For the text-containing cell, return its midpoint in [x, y] coordinate format. 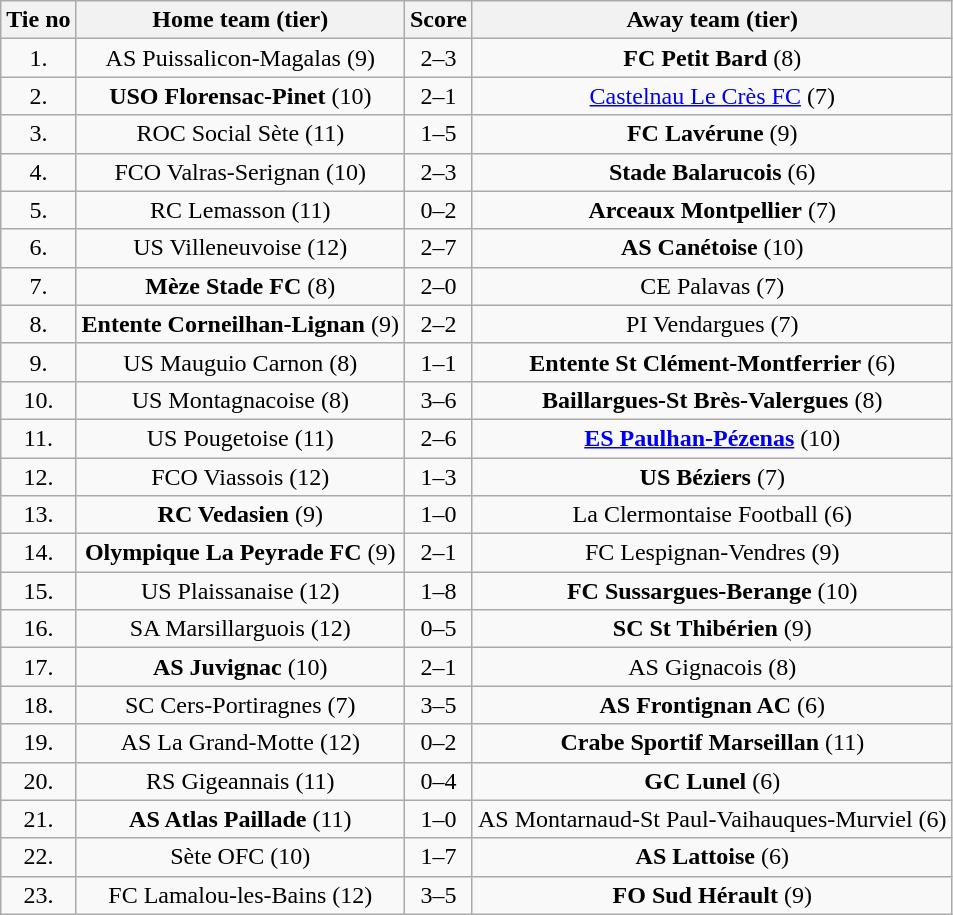
1–1 [438, 362]
FO Sud Hérault (9) [712, 895]
1–3 [438, 477]
22. [38, 857]
17. [38, 667]
Tie no [38, 20]
Castelnau Le Crès FC (7) [712, 96]
GC Lunel (6) [712, 781]
AS Canétoise (10) [712, 248]
3. [38, 134]
FCO Viassois (12) [240, 477]
2. [38, 96]
2–2 [438, 324]
10. [38, 400]
US Villeneuvoise (12) [240, 248]
20. [38, 781]
AS Atlas Paillade (11) [240, 819]
1. [38, 58]
RS Gigeannais (11) [240, 781]
Baillargues-St Brès-Valergues (8) [712, 400]
AS Montarnaud-St Paul-Vaihauques-Murviel (6) [712, 819]
7. [38, 286]
RC Vedasien (9) [240, 515]
Home team (tier) [240, 20]
AS Frontignan AC (6) [712, 705]
FC Lavérune (9) [712, 134]
SC Cers-Portiragnes (7) [240, 705]
12. [38, 477]
ROC Social Sète (11) [240, 134]
23. [38, 895]
Sète OFC (10) [240, 857]
Score [438, 20]
1–8 [438, 591]
3–6 [438, 400]
RC Lemasson (11) [240, 210]
USO Florensac-Pinet (10) [240, 96]
1–7 [438, 857]
FCO Valras-Serignan (10) [240, 172]
La Clermontaise Football (6) [712, 515]
1–5 [438, 134]
8. [38, 324]
CE Palavas (7) [712, 286]
Away team (tier) [712, 20]
US Mauguio Carnon (8) [240, 362]
2–0 [438, 286]
2–6 [438, 438]
Entente St Clément-Montferrier (6) [712, 362]
FC Lamalou-les-Bains (12) [240, 895]
0–5 [438, 629]
5. [38, 210]
Olympique La Peyrade FC (9) [240, 553]
14. [38, 553]
13. [38, 515]
Mèze Stade FC (8) [240, 286]
US Pougetoise (11) [240, 438]
PI Vendargues (7) [712, 324]
FC Sussargues-Berange (10) [712, 591]
Entente Corneilhan-Lignan (9) [240, 324]
16. [38, 629]
SC St Thibérien (9) [712, 629]
15. [38, 591]
AS Puissalicon-Magalas (9) [240, 58]
9. [38, 362]
Arceaux Montpellier (7) [712, 210]
US Béziers (7) [712, 477]
11. [38, 438]
21. [38, 819]
19. [38, 743]
AS La Grand-Motte (12) [240, 743]
2–7 [438, 248]
AS Gignacois (8) [712, 667]
Stade Balarucois (6) [712, 172]
SA Marsillarguois (12) [240, 629]
AS Juvignac (10) [240, 667]
US Plaissanaise (12) [240, 591]
AS Lattoise (6) [712, 857]
Crabe Sportif Marseillan (11) [712, 743]
6. [38, 248]
18. [38, 705]
FC Petit Bard (8) [712, 58]
4. [38, 172]
US Montagnacoise (8) [240, 400]
0–4 [438, 781]
ES Paulhan-Pézenas (10) [712, 438]
FC Lespignan-Vendres (9) [712, 553]
